Provide the [X, Y] coordinate of the cell's center where the given text is located.  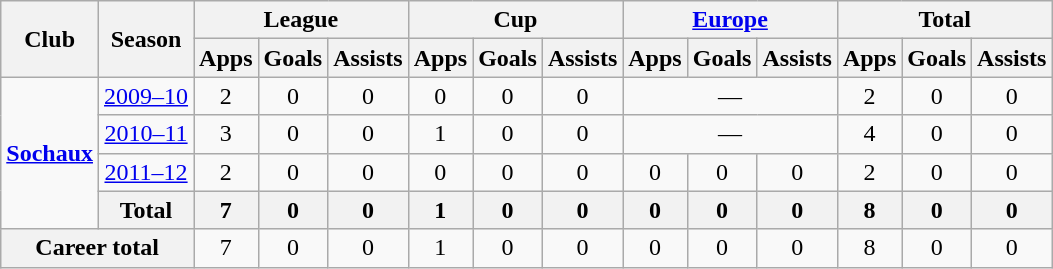
Sochaux [50, 153]
Season [146, 39]
3 [226, 134]
2010–11 [146, 134]
2011–12 [146, 172]
Europe [730, 20]
Cup [516, 20]
Club [50, 39]
4 [869, 134]
Career total [98, 248]
League [302, 20]
2009–10 [146, 96]
